Identify which cell holds the provided text, then report its (x, y) central coordinate. 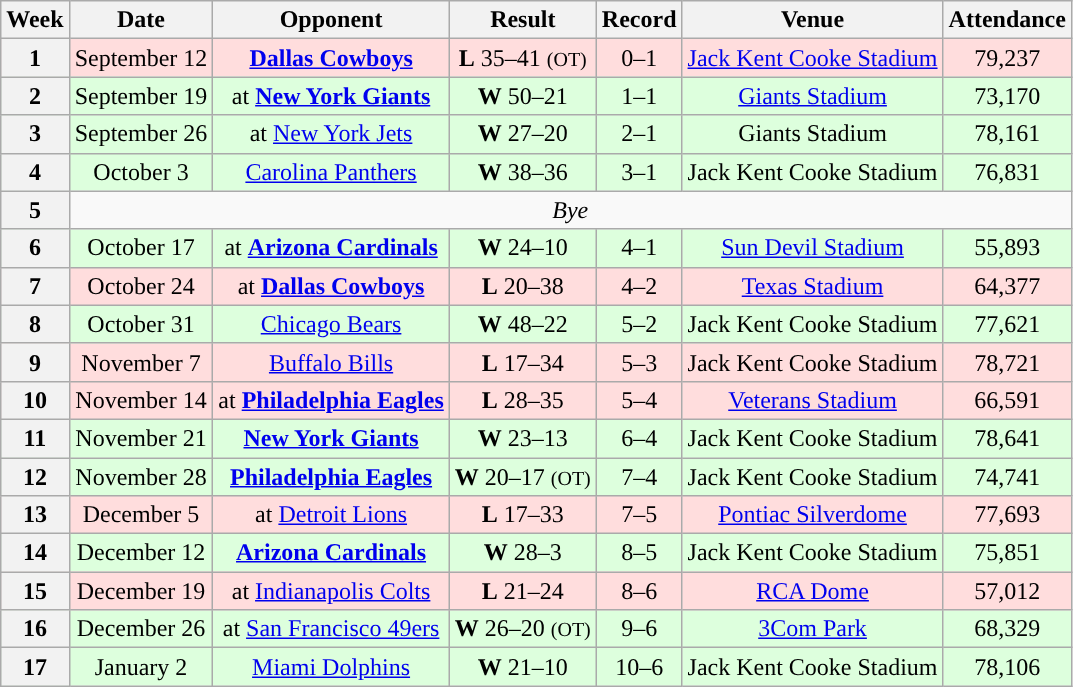
78,721 (1007, 362)
7 (35, 286)
Attendance (1007, 20)
at Arizona Cardinals (331, 248)
2 (35, 96)
L 21–24 (522, 591)
W 28–3 (522, 553)
L 35–41 (OT) (522, 58)
3–1 (639, 172)
8–6 (639, 591)
1–1 (639, 96)
1 (35, 58)
October 3 (141, 172)
Result (522, 20)
Record (639, 20)
77,621 (1007, 324)
4–1 (639, 248)
November 21 (141, 438)
15 (35, 591)
L 28–35 (522, 400)
W 48–22 (522, 324)
9 (35, 362)
Carolina Panthers (331, 172)
Buffalo Bills (331, 362)
W 50–21 (522, 96)
68,329 (1007, 629)
Date (141, 20)
55,893 (1007, 248)
10 (35, 400)
14 (35, 553)
at Detroit Lions (331, 515)
September 19 (141, 96)
Dallas Cowboys (331, 58)
W 21–10 (522, 667)
W 27–20 (522, 134)
0–1 (639, 58)
Chicago Bears (331, 324)
78,161 (1007, 134)
November 7 (141, 362)
W 23–13 (522, 438)
L 17–34 (522, 362)
78,106 (1007, 667)
77,693 (1007, 515)
57,012 (1007, 591)
December 12 (141, 553)
75,851 (1007, 553)
Pontiac Silverdome (812, 515)
October 31 (141, 324)
5 (35, 210)
Bye (570, 210)
64,377 (1007, 286)
W 24–10 (522, 248)
Veterans Stadium (812, 400)
16 (35, 629)
79,237 (1007, 58)
at San Francisco 49ers (331, 629)
December 19 (141, 591)
13 (35, 515)
W 26–20 (OT) (522, 629)
74,741 (1007, 477)
7–4 (639, 477)
September 26 (141, 134)
5–4 (639, 400)
66,591 (1007, 400)
Sun Devil Stadium (812, 248)
L 17–33 (522, 515)
Philadelphia Eagles (331, 477)
November 28 (141, 477)
December 5 (141, 515)
9–6 (639, 629)
W 38–36 (522, 172)
8–5 (639, 553)
November 14 (141, 400)
11 (35, 438)
3Com Park (812, 629)
2–1 (639, 134)
at Indianapolis Colts (331, 591)
73,170 (1007, 96)
8 (35, 324)
6–4 (639, 438)
5–3 (639, 362)
at New York Giants (331, 96)
12 (35, 477)
Arizona Cardinals (331, 553)
6 (35, 248)
78,641 (1007, 438)
4–2 (639, 286)
3 (35, 134)
January 2 (141, 667)
5–2 (639, 324)
at Philadelphia Eagles (331, 400)
Texas Stadium (812, 286)
at Dallas Cowboys (331, 286)
at New York Jets (331, 134)
Opponent (331, 20)
76,831 (1007, 172)
October 24 (141, 286)
L 20–38 (522, 286)
7–5 (639, 515)
September 12 (141, 58)
October 17 (141, 248)
10–6 (639, 667)
Venue (812, 20)
RCA Dome (812, 591)
W 20–17 (OT) (522, 477)
December 26 (141, 629)
Miami Dolphins (331, 667)
New York Giants (331, 438)
4 (35, 172)
Week (35, 20)
17 (35, 667)
